Scan for the cell matching the given text and deliver its (x, y) coordinate at center. 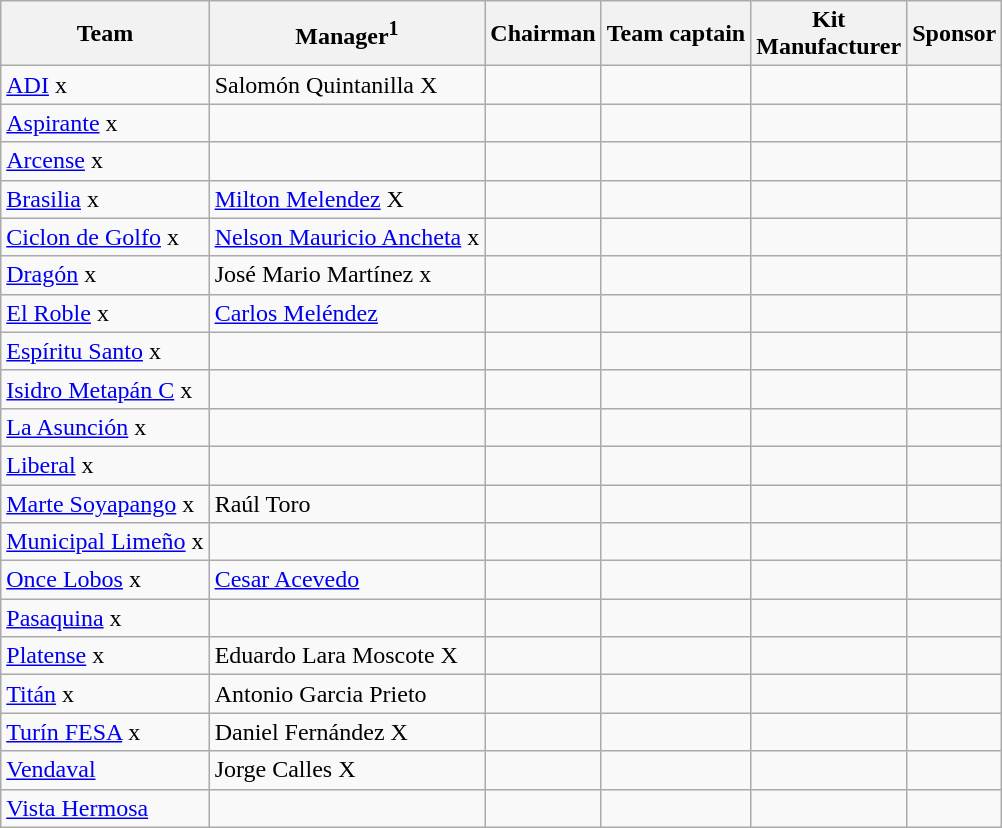
Team captain (676, 34)
Liberal x (105, 465)
Antonio Garcia Prieto (347, 694)
Arcense x (105, 161)
Salomón Quintanilla X (347, 85)
Turín FESA x (105, 732)
Jorge Calles X (347, 770)
Raúl Toro (347, 503)
ADI x (105, 85)
Carlos Meléndez (347, 313)
Vendaval (105, 770)
Nelson Mauricio Ancheta x (347, 237)
Manager1 (347, 34)
Isidro Metapán C x (105, 389)
Sponsor (954, 34)
Pasaquina x (105, 618)
Team (105, 34)
Espíritu Santo x (105, 351)
Ciclon de Golfo x (105, 237)
Titán x (105, 694)
Milton Melendez X (347, 199)
Aspirante x (105, 123)
El Roble x (105, 313)
Chairman (543, 34)
Daniel Fernández X (347, 732)
Kit Manufacturer (829, 34)
Cesar Acevedo (347, 580)
Brasilia x (105, 199)
Vista Hermosa (105, 808)
Marte Soyapango x (105, 503)
José Mario Martínez x (347, 275)
Platense x (105, 656)
La Asunción x (105, 427)
Once Lobos x (105, 580)
Municipal Limeño x (105, 542)
Eduardo Lara Moscote X (347, 656)
Dragón x (105, 275)
